Detect which cell encompasses the target text, then output its (x, y) center coordinate. 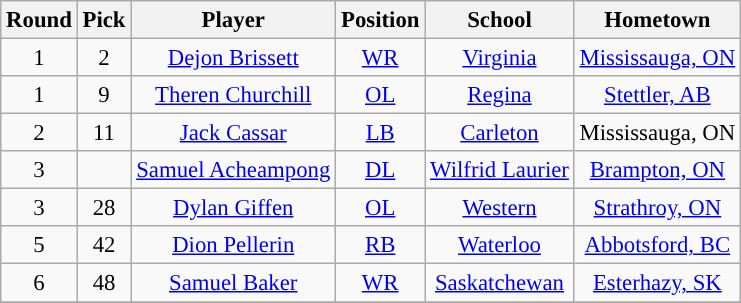
11 (104, 133)
Dejon Brissett (234, 58)
Wilfrid Laurier (500, 170)
Western (500, 208)
Position (380, 20)
Player (234, 20)
Esterhazy, SK (657, 283)
Saskatchewan (500, 283)
LB (380, 133)
Abbotsford, BC (657, 245)
Stettler, AB (657, 95)
Pick (104, 20)
Carleton (500, 133)
Dion Pellerin (234, 245)
48 (104, 283)
DL (380, 170)
Dylan Giffen (234, 208)
Hometown (657, 20)
Jack Cassar (234, 133)
Samuel Acheampong (234, 170)
School (500, 20)
Virginia (500, 58)
RB (380, 245)
9 (104, 95)
Regina (500, 95)
42 (104, 245)
Samuel Baker (234, 283)
5 (39, 245)
Theren Churchill (234, 95)
Waterloo (500, 245)
Strathroy, ON (657, 208)
28 (104, 208)
6 (39, 283)
Brampton, ON (657, 170)
Round (39, 20)
